Return the [X, Y] coordinate for the center point of the cell that contains the specified text.  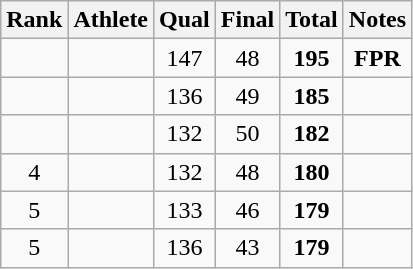
Rank [34, 20]
180 [312, 172]
4 [34, 172]
195 [312, 58]
50 [247, 134]
Final [247, 20]
182 [312, 134]
Notes [377, 20]
Qual [185, 20]
FPR [377, 58]
147 [185, 58]
133 [185, 210]
185 [312, 96]
Total [312, 20]
43 [247, 248]
46 [247, 210]
Athlete [111, 20]
49 [247, 96]
